Detect which cell encompasses the target text, then output its [X, Y] center coordinate. 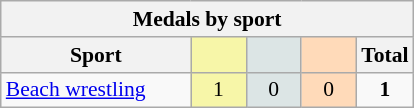
Sport [96, 55]
Beach wrestling [96, 90]
Medals by sport [208, 19]
Total [384, 55]
